For the text-containing cell, return its midpoint in (X, Y) coordinate format. 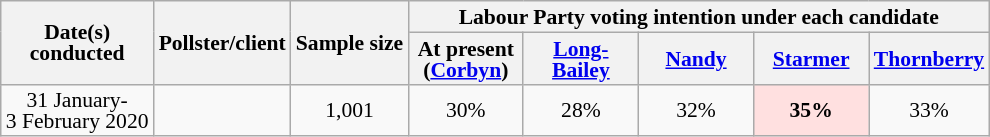
28% (580, 110)
Nandy (696, 58)
Pollster/client (222, 42)
Date(s)conducted (78, 42)
35% (812, 110)
32% (696, 110)
31 January-3 February 2020 (78, 110)
Starmer (812, 58)
1,001 (350, 110)
At present (Corbyn) (466, 58)
Sample size (350, 42)
Labour Party voting intention under each candidate (698, 16)
Thornberry (930, 58)
33% (930, 110)
Long-Bailey (580, 58)
30% (466, 110)
